Search for the cell housing the specified text and yield its (X, Y) center coordinate. 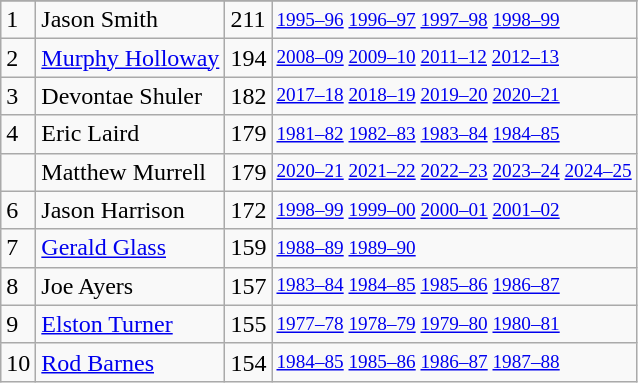
4 (18, 134)
Murphy Holloway (130, 58)
194 (248, 58)
8 (18, 286)
9 (18, 324)
7 (18, 248)
1983–84 1984–85 1985–86 1986–87 (454, 286)
Joe Ayers (130, 286)
1 (18, 20)
Jason Smith (130, 20)
1981–82 1982–83 1983–84 1984–85 (454, 134)
1984–85 1985–86 1986–87 1987–88 (454, 362)
157 (248, 286)
Devontae Shuler (130, 96)
159 (248, 248)
Elston Turner (130, 324)
2 (18, 58)
6 (18, 210)
154 (248, 362)
Gerald Glass (130, 248)
2008–09 2009–10 2011–12 2012–13 (454, 58)
Rod Barnes (130, 362)
Eric Laird (130, 134)
182 (248, 96)
Matthew Murrell (130, 172)
211 (248, 20)
2017–18 2018–19 2019–20 2020–21 (454, 96)
Jason Harrison (130, 210)
1998–99 1999–00 2000–01 2001–02 (454, 210)
1977–78 1978–79 1979–80 1980–81 (454, 324)
1988–89 1989–90 (454, 248)
172 (248, 210)
155 (248, 324)
2020–21 2021–22 2022–23 2023–24 2024–25 (454, 172)
10 (18, 362)
3 (18, 96)
1995–96 1996–97 1997–98 1998–99 (454, 20)
